For the text-containing cell, return its midpoint in (X, Y) coordinate format. 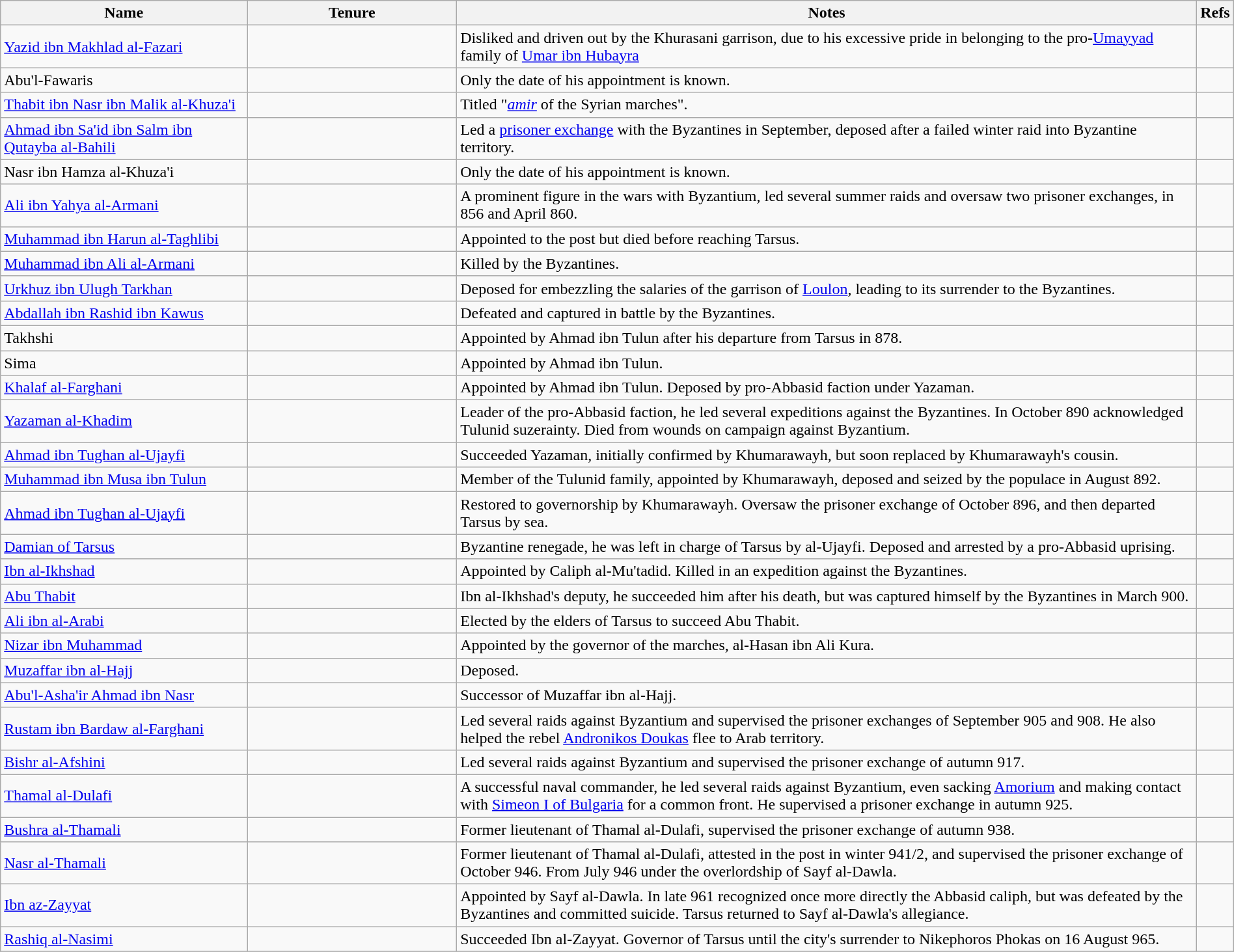
Nasr al-Thamali (124, 863)
Rashiq al-Nasimi (124, 939)
Elected by the elders of Tarsus to succeed Abu Thabit. (827, 621)
Yazid ibn Makhlad al-Fazari (124, 47)
Titled "amir of the Syrian marches". (827, 105)
Appointed by Ahmad ibn Tulun. (827, 362)
Deposed for embezzling the salaries of the garrison of Loulon, leading to its surrender to the Byzantines. (827, 288)
Ibn az-Zayyat (124, 906)
Khalaf al-Farghani (124, 388)
Defeated and captured in battle by the Byzantines. (827, 313)
Former lieutenant of Thamal al-Dulafi, supervised the prisoner exchange of autumn 938. (827, 830)
Ahmad ibn Sa'id ibn Salm ibn Qutayba al-Bahili (124, 138)
Muzaffar ibn al-Hajj (124, 670)
Ibn al-Ikhshad (124, 571)
Abu'l-Asha'ir Ahmad ibn Nasr (124, 695)
Ali ibn al-Arabi (124, 621)
Ali ibn Yahya al-Armani (124, 206)
Muhammad ibn Harun al-Taghlibi (124, 239)
Abu'l-Fawaris (124, 80)
Appointed by Caliph al-Mu'tadid. Killed in an expedition against the Byzantines. (827, 571)
Takhshi (124, 338)
Nizar ibn Muhammad (124, 646)
Appointed by Ahmad ibn Tulun after his departure from Tarsus in 878. (827, 338)
Rustam ibn Bardaw al-Farghani (124, 729)
Yazaman al-Khadim (124, 422)
Abdallah ibn Rashid ibn Kawus (124, 313)
Led several raids against Byzantium and supervised the prisoner exchange of autumn 917. (827, 762)
Killed by the Byzantines. (827, 264)
Member of the Tulunid family, appointed by Khumarawayh, deposed and seized by the populace in August 892. (827, 480)
Urkhuz ibn Ulugh Tarkhan (124, 288)
Muhammad ibn Ali al-Armani (124, 264)
Abu Thabit (124, 596)
Led a prisoner exchange with the Byzantines in September, deposed after a failed winter raid into Byzantine territory. (827, 138)
Nasr ibn Hamza al-Khuza'i (124, 172)
Bushra al-Thamali (124, 830)
Muhammad ibn Musa ibn Tulun (124, 480)
Disliked and driven out by the Khurasani garrison, due to his excessive pride in belonging to the pro-Umayyad family of Umar ibn Hubayra (827, 47)
Notes (827, 13)
Tenure (352, 13)
Appointed to the post but died before reaching Tarsus. (827, 239)
Refs (1214, 13)
Succeeded Ibn al-Zayyat. Governor of Tarsus until the city's surrender to Nikephoros Phokas on 16 August 965. (827, 939)
Ibn al-Ikhshad's deputy, he succeeded him after his death, but was captured himself by the Byzantines in March 900. (827, 596)
Thamal al-Dulafi (124, 795)
Deposed. (827, 670)
Sima (124, 362)
Successor of Muzaffar ibn al-Hajj. (827, 695)
Succeeded Yazaman, initially confirmed by Khumarawayh, but soon replaced by Khumarawayh's cousin. (827, 455)
Appointed by the governor of the marches, al-Hasan ibn Ali Kura. (827, 646)
Byzantine renegade, he was left in charge of Tarsus by al-Ujayfi. Deposed and arrested by a pro-Abbasid uprising. (827, 547)
Bishr al-Afshini (124, 762)
Restored to governorship by Khumarawayh. Oversaw the prisoner exchange of October 896, and then departed Tarsus by sea. (827, 513)
Thabit ibn Nasr ibn Malik al-Khuza'i (124, 105)
Appointed by Ahmad ibn Tulun. Deposed by pro-Abbasid faction under Yazaman. (827, 388)
A prominent figure in the wars with Byzantium, led several summer raids and oversaw two prisoner exchanges, in 856 and April 860. (827, 206)
Damian of Tarsus (124, 547)
Name (124, 13)
